Determine the [x, y] coordinate at the center of the cell enclosing the given text.  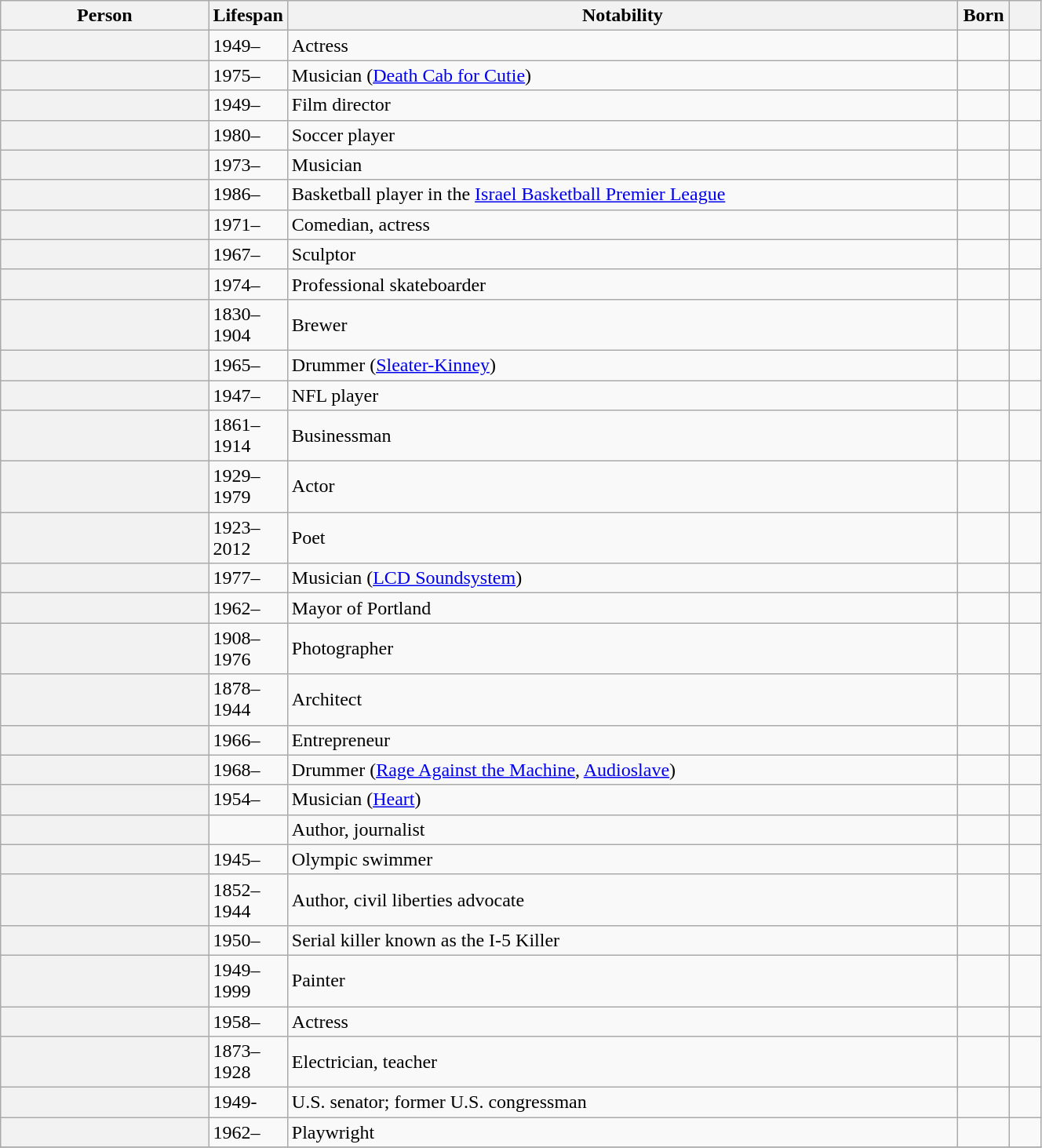
1958– [248, 1021]
Poet [622, 538]
1968– [248, 770]
1965– [248, 365]
1954– [248, 800]
1878–1944 [248, 700]
1830–1904 [248, 325]
Person [105, 16]
1908–1976 [248, 648]
Sculptor [622, 254]
Comedian, actress [622, 224]
Photographer [622, 648]
U.S. senator; former U.S. congressman [622, 1102]
Drummer (Sleater-Kinney) [622, 365]
Born [983, 16]
Author, civil liberties advocate [622, 899]
1980– [248, 135]
Basketball player in the Israel Basketball Premier League [622, 195]
Notability [622, 16]
Olympic swimmer [622, 859]
1923–2012 [248, 538]
Film director [622, 105]
Musician (Death Cab for Cutie) [622, 75]
Drummer (Rage Against the Machine, Audioslave) [622, 770]
1975– [248, 75]
Painter [622, 981]
Serial killer known as the I-5 Killer [622, 940]
1861–1914 [248, 436]
Author, journalist [622, 829]
Soccer player [622, 135]
Musician [622, 165]
Professional skateboarder [622, 284]
Architect [622, 700]
1974– [248, 284]
Musician (LCD Soundsystem) [622, 578]
NFL player [622, 395]
1949–1999 [248, 981]
Actor [622, 487]
Businessman [622, 436]
1947– [248, 395]
Electrician, teacher [622, 1062]
Lifespan [248, 16]
1945– [248, 859]
Entrepreneur [622, 740]
Musician (Heart) [622, 800]
1966– [248, 740]
Mayor of Portland [622, 608]
1929–1979 [248, 487]
1971– [248, 224]
1986– [248, 195]
1950– [248, 940]
Playwright [622, 1132]
1973– [248, 165]
1967– [248, 254]
1949- [248, 1102]
Brewer [622, 325]
1977– [248, 578]
1852–1944 [248, 899]
1873–1928 [248, 1062]
